From the cell containing the given text, extract its center point as (x, y) coordinate. 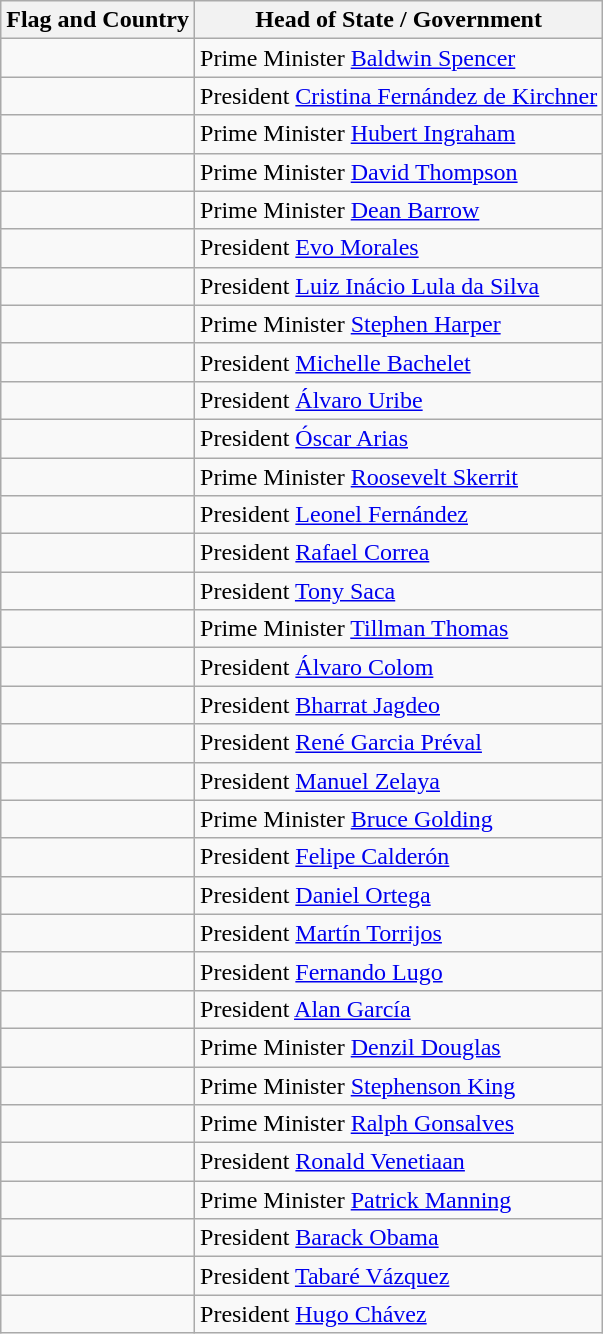
President Álvaro Uribe (399, 400)
Prime Minister David Thompson (399, 172)
President Ronald Venetiaan (399, 1162)
President Martín Torrijos (399, 933)
Prime Minister Hubert Ingraham (399, 134)
Prime Minister Stephenson King (399, 1085)
Prime Minister Roosevelt Skerrit (399, 477)
Head of State / Government (399, 20)
President Bharrat Jagdeo (399, 705)
Prime Minister Bruce Golding (399, 819)
Prime Minister Tillman Thomas (399, 629)
President René Garcia Préval (399, 743)
President Tony Saca (399, 591)
Prime Minister Dean Barrow (399, 210)
President Fernando Lugo (399, 971)
President Hugo Chávez (399, 1314)
Prime Minister Stephen Harper (399, 324)
President Felipe Calderón (399, 857)
President Manuel Zelaya (399, 781)
Prime Minister Ralph Gonsalves (399, 1124)
President Tabaré Vázquez (399, 1276)
Flag and Country (98, 20)
President Evo Morales (399, 248)
Prime Minister Patrick Manning (399, 1200)
Prime Minister Denzil Douglas (399, 1047)
President Luiz Inácio Lula da Silva (399, 286)
President Leonel Fernández (399, 515)
President Rafael Correa (399, 553)
President Cristina Fernández de Kirchner (399, 96)
Prime Minister Baldwin Spencer (399, 58)
President Alan García (399, 1009)
President Daniel Ortega (399, 895)
President Barack Obama (399, 1238)
President Michelle Bachelet (399, 362)
President Óscar Arias (399, 438)
President Álvaro Colom (399, 667)
